Return [X, Y] of the center of cell containing provided text 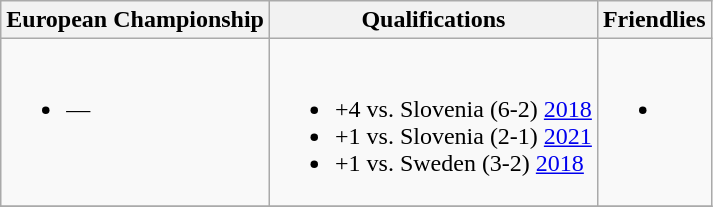
Qualifications [433, 20]
Friendlies [654, 20]
European Championship [136, 20]
+4 vs. Slovenia (6-2) 2018+1 vs. Slovenia (2-1) 2021+1 vs. Sweden (3-2) 2018 [433, 122]
— [136, 122]
